From the cell containing the given text, extract its center point as [x, y] coordinate. 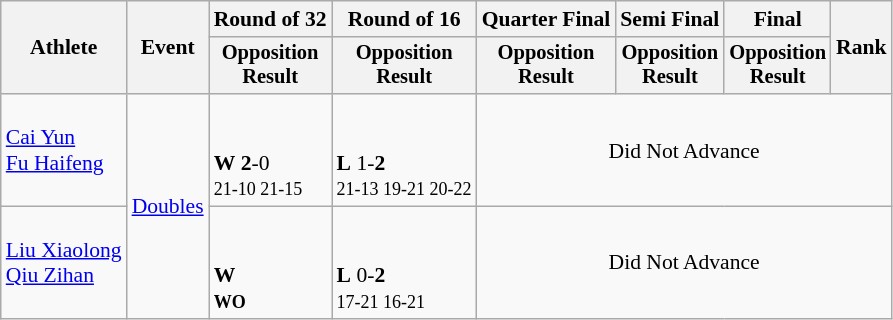
Rank [862, 48]
L 0-217-21 16-21 [404, 263]
Doubles [168, 206]
Event [168, 48]
Athlete [64, 48]
W 2-021-10 21-15 [270, 150]
Quarter Final [546, 19]
WWO [270, 263]
Round of 32 [270, 19]
Cai YunFu Haifeng [64, 150]
Final [778, 19]
L 1-221-13 19-21 20-22 [404, 150]
Semi Final [670, 19]
Liu XiaolongQiu Zihan [64, 263]
Round of 16 [404, 19]
